For the text-containing cell, return its midpoint in (x, y) coordinate format. 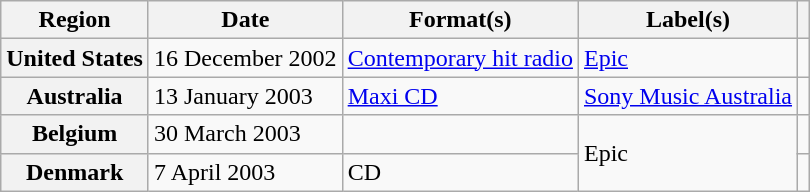
Maxi CD (460, 96)
United States (75, 58)
Region (75, 20)
Sony Music Australia (688, 96)
13 January 2003 (245, 96)
Belgium (75, 134)
7 April 2003 (245, 172)
16 December 2002 (245, 58)
Date (245, 20)
Australia (75, 96)
30 March 2003 (245, 134)
Label(s) (688, 20)
Denmark (75, 172)
CD (460, 172)
Contemporary hit radio (460, 58)
Format(s) (460, 20)
